Output the (x, y) coordinate of the center of the cell containing the given text.  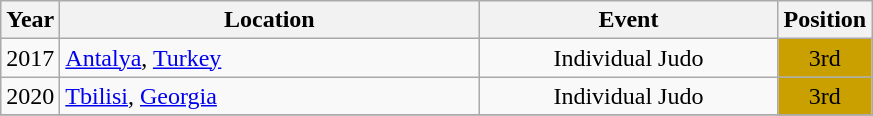
2017 (30, 58)
Year (30, 20)
Location (270, 20)
2020 (30, 96)
Antalya, Turkey (270, 58)
Event (628, 20)
Position (825, 20)
Tbilisi, Georgia (270, 96)
